Return [x, y] of the center of cell containing provided text 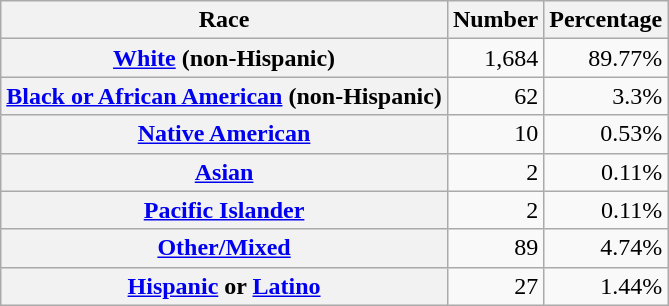
Other/Mixed [224, 248]
Race [224, 20]
27 [495, 286]
3.3% [606, 96]
White (non-Hispanic) [224, 58]
Percentage [606, 20]
Pacific Islander [224, 210]
0.53% [606, 134]
1,684 [495, 58]
Hispanic or Latino [224, 286]
1.44% [606, 286]
89.77% [606, 58]
Black or African American (non-Hispanic) [224, 96]
62 [495, 96]
89 [495, 248]
10 [495, 134]
Asian [224, 172]
4.74% [606, 248]
Number [495, 20]
Native American [224, 134]
